Provide the [x, y] coordinate of the cell's center where the given text is located.  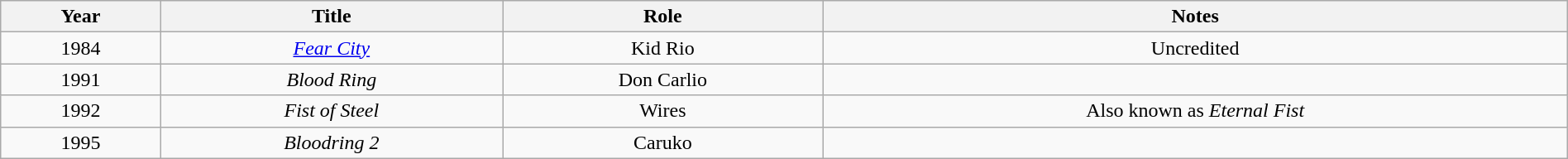
Wires [663, 111]
Also known as Eternal Fist [1195, 111]
Year [81, 17]
Fear City [332, 48]
Don Carlio [663, 79]
Bloodring 2 [332, 142]
Blood Ring [332, 79]
Caruko [663, 142]
1991 [81, 79]
Title [332, 17]
1984 [81, 48]
Notes [1195, 17]
Role [663, 17]
Kid Rio [663, 48]
1995 [81, 142]
Fist of Steel [332, 111]
Uncredited [1195, 48]
1992 [81, 111]
